Determine the (X, Y) coordinate at the center of the cell enclosing the given text.  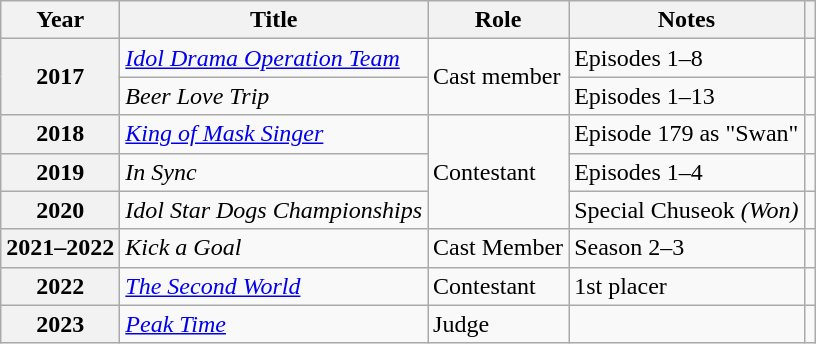
Peak Time (274, 324)
Episodes 1–4 (686, 172)
Episode 179 as "Swan" (686, 134)
Cast member (498, 77)
Special Chuseok (Won) (686, 210)
2019 (60, 172)
The Second World (274, 286)
Year (60, 20)
2021–2022 (60, 248)
2017 (60, 77)
Episodes 1–8 (686, 58)
2018 (60, 134)
Kick a Goal (274, 248)
Role (498, 20)
Idol Star Dogs Championships (274, 210)
2020 (60, 210)
Episodes 1–13 (686, 96)
Beer Love Trip (274, 96)
In Sync (274, 172)
Judge (498, 324)
Notes (686, 20)
Title (274, 20)
Idol Drama Operation Team (274, 58)
King of Mask Singer (274, 134)
Season 2–3 (686, 248)
1st placer (686, 286)
Cast Member (498, 248)
2022 (60, 286)
2023 (60, 324)
